From the cell containing the given text, extract its center point as (X, Y) coordinate. 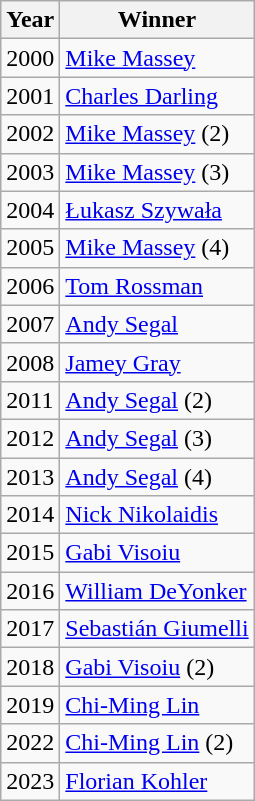
Charles Darling (157, 96)
2003 (30, 172)
2023 (30, 781)
Chi-Ming Lin (2) (157, 743)
2002 (30, 134)
Łukasz Szywała (157, 210)
2014 (30, 515)
2011 (30, 400)
2017 (30, 629)
2005 (30, 248)
2019 (30, 705)
Gabi Visoiu (157, 553)
2001 (30, 96)
2018 (30, 667)
2007 (30, 324)
Mike Massey (3) (157, 172)
2004 (30, 210)
Andy Segal (3) (157, 438)
Tom Rossman (157, 286)
Mike Massey (157, 58)
Florian Kohler (157, 781)
Sebastián Giumelli (157, 629)
Chi-Ming Lin (157, 705)
Andy Segal (157, 324)
Jamey Gray (157, 362)
2022 (30, 743)
2012 (30, 438)
2008 (30, 362)
Mike Massey (4) (157, 248)
Nick Nikolaidis (157, 515)
2013 (30, 477)
2000 (30, 58)
Andy Segal (2) (157, 400)
Andy Segal (4) (157, 477)
Mike Massey (2) (157, 134)
Winner (157, 20)
2006 (30, 286)
2016 (30, 591)
2015 (30, 553)
Gabi Visoiu (2) (157, 667)
William DeYonker (157, 591)
Year (30, 20)
